Determine the [X, Y] coordinate at the center of the cell enclosing the given text.  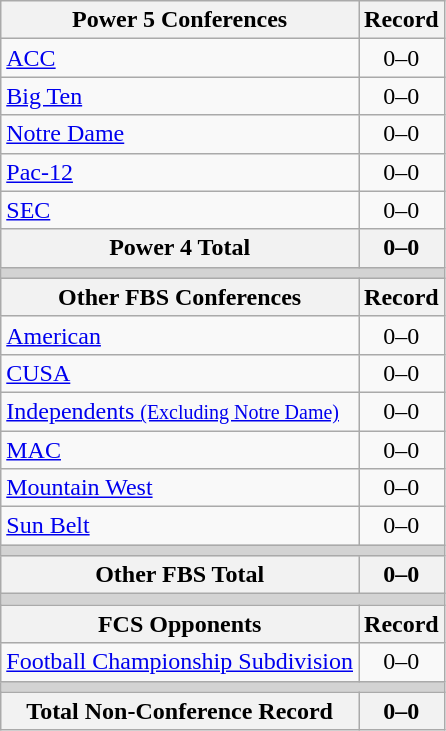
American [180, 335]
SEC [180, 210]
ACC [180, 58]
Power 4 Total [180, 248]
Power 5 Conferences [180, 20]
Mountain West [180, 488]
Other FBS Conferences [180, 297]
Other FBS Total [180, 575]
Pac-12 [180, 172]
Total Non-Conference Record [180, 711]
Football Championship Subdivision [180, 662]
FCS Opponents [180, 624]
Sun Belt [180, 526]
Big Ten [180, 96]
Independents (Excluding Notre Dame) [180, 411]
MAC [180, 449]
Notre Dame [180, 134]
CUSA [180, 373]
